Return (X, Y) of the center of cell containing provided text 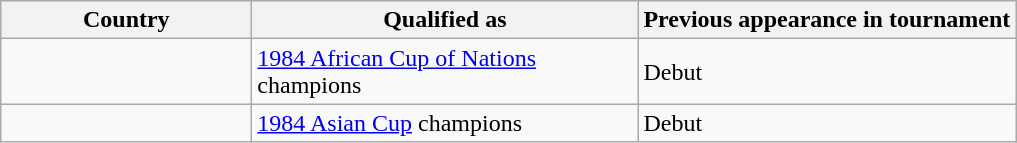
Previous appearance in tournament (827, 20)
1984 African Cup of Nations champions (445, 72)
Country (126, 20)
Qualified as (445, 20)
1984 Asian Cup champions (445, 123)
